Search for the cell housing the specified text and yield its (X, Y) center coordinate. 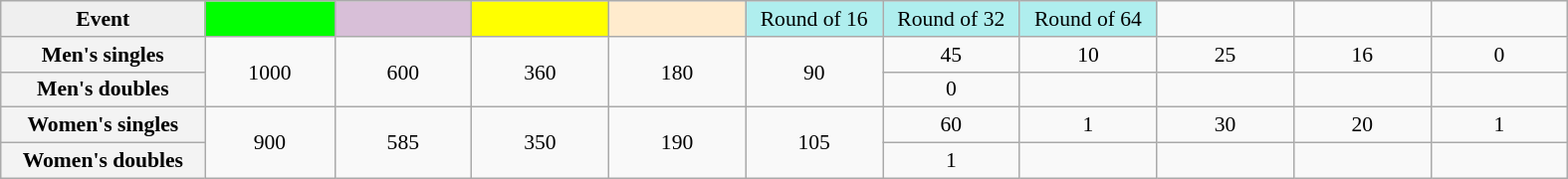
190 (677, 143)
45 (951, 55)
60 (951, 125)
Round of 16 (814, 19)
1000 (270, 72)
25 (1226, 55)
Women's doubles (104, 161)
585 (403, 143)
360 (541, 72)
Round of 64 (1088, 19)
Event (104, 19)
Men's doubles (104, 89)
Men's singles (104, 55)
Women's singles (104, 125)
180 (677, 72)
10 (1088, 55)
30 (1226, 125)
16 (1362, 55)
105 (814, 143)
20 (1362, 125)
350 (541, 143)
90 (814, 72)
900 (270, 143)
Round of 32 (951, 19)
600 (403, 72)
